For the text-containing cell, return its midpoint in [X, Y] coordinate format. 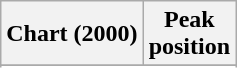
Peakposition [189, 34]
Chart (2000) [72, 34]
